Output the [X, Y] coordinate of the center of the cell containing the given text.  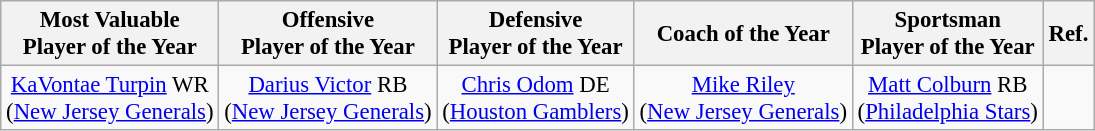
OffensivePlayer of the Year [328, 34]
SportsmanPlayer of the Year [948, 34]
KaVontae Turpin WR(New Jersey Generals) [110, 98]
Ref. [1068, 34]
Darius Victor RB(New Jersey Generals) [328, 98]
Mike Riley(New Jersey Generals) [743, 98]
Matt Colburn RB(Philadelphia Stars) [948, 98]
DefensivePlayer of the Year [536, 34]
Coach of the Year [743, 34]
Most ValuablePlayer of the Year [110, 34]
Chris Odom DE(Houston Gamblers) [536, 98]
